Determine the (x, y) coordinate at the center of the cell enclosing the given text.  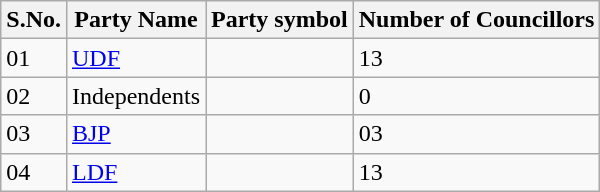
Party Name (136, 20)
Party symbol (280, 20)
Number of Councillors (476, 20)
BJP (136, 134)
LDF (136, 172)
01 (34, 58)
UDF (136, 58)
S.No. (34, 20)
0 (476, 96)
02 (34, 96)
04 (34, 172)
Independents (136, 96)
